Return the (X, Y) coordinate for the center point of the cell that contains the specified text.  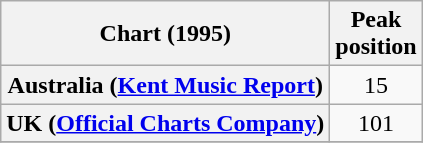
Peakposition (376, 34)
Chart (1995) (166, 34)
UK (Official Charts Company) (166, 123)
15 (376, 85)
101 (376, 123)
Australia (Kent Music Report) (166, 85)
